Scan for the cell matching the given text and deliver its (X, Y) coordinate at center. 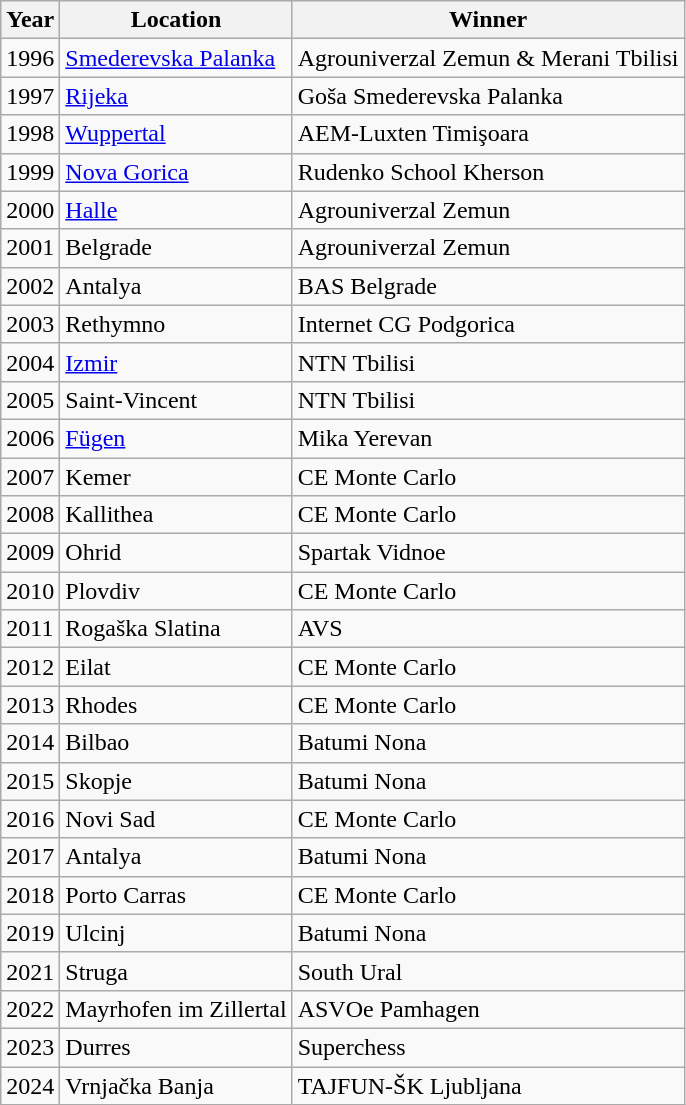
2013 (30, 705)
Location (176, 20)
TAJFUN-ŠK Ljubljana (488, 1085)
AVS (488, 629)
2004 (30, 362)
2011 (30, 629)
Eilat (176, 667)
2024 (30, 1085)
2008 (30, 515)
Superchess (488, 1047)
2009 (30, 553)
2018 (30, 895)
2012 (30, 667)
Spartak Vidnoe (488, 553)
1997 (30, 96)
Rijeka (176, 96)
Rhodes (176, 705)
Porto Carras (176, 895)
2010 (30, 591)
Bilbao (176, 743)
Agrouniverzal Zemun & Merani Tbilisi (488, 58)
Plovdiv (176, 591)
Kemer (176, 477)
Halle (176, 210)
2001 (30, 248)
Mika Yerevan (488, 438)
Winner (488, 20)
Durres (176, 1047)
1998 (30, 134)
Vrnjačka Banja (176, 1085)
2022 (30, 1009)
AEM-Luxten Timişoara (488, 134)
Wuppertal (176, 134)
2015 (30, 781)
Nova Gorica (176, 172)
Ulcinj (176, 933)
2017 (30, 857)
2006 (30, 438)
2003 (30, 324)
Skopje (176, 781)
2019 (30, 933)
Rudenko School Kherson (488, 172)
2016 (30, 819)
Rogaška Slatina (176, 629)
Izmir (176, 362)
2002 (30, 286)
Struga (176, 971)
1999 (30, 172)
Goša Smederevska Palanka (488, 96)
Year (30, 20)
2023 (30, 1047)
Kallithea (176, 515)
Smederevska Palanka (176, 58)
2021 (30, 971)
BAS Belgrade (488, 286)
Mayrhofen im Zillertal (176, 1009)
Fügen (176, 438)
South Ural (488, 971)
2000 (30, 210)
ASVOe Pamhagen (488, 1009)
1996 (30, 58)
Novi Sad (176, 819)
Internet CG Podgorica (488, 324)
2007 (30, 477)
Ohrid (176, 553)
Rethymno (176, 324)
2005 (30, 400)
Saint-Vincent (176, 400)
2014 (30, 743)
Belgrade (176, 248)
